Extract the [X, Y] coordinate from the center of the cell holding the provided text.  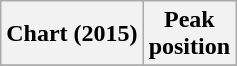
Peakposition [189, 34]
Chart (2015) [72, 34]
